Determine the [x, y] coordinate at the center of the cell enclosing the given text.  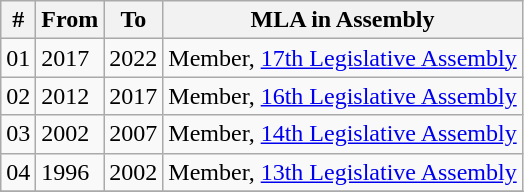
01 [18, 58]
Member, 13th Legislative Assembly [342, 172]
To [134, 20]
2007 [134, 134]
Member, 14th Legislative Assembly [342, 134]
# [18, 20]
Member, 17th Legislative Assembly [342, 58]
MLA in Assembly [342, 20]
2012 [70, 96]
03 [18, 134]
04 [18, 172]
1996 [70, 172]
2022 [134, 58]
02 [18, 96]
Member, 16th Legislative Assembly [342, 96]
From [70, 20]
